For the text-containing cell, return its midpoint in [x, y] coordinate format. 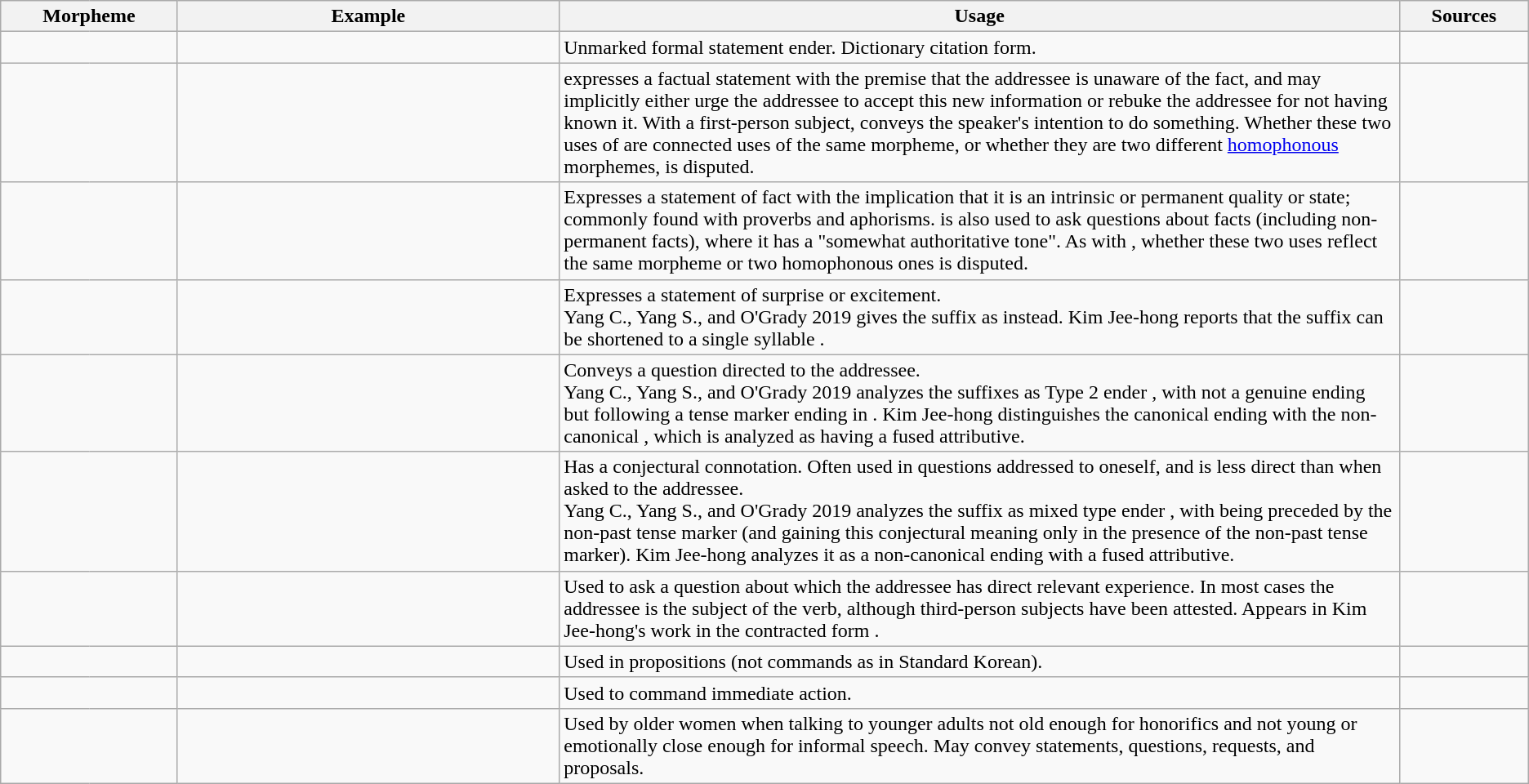
Used in propositions (not commands as in Standard Korean). [980, 661]
Usage [980, 16]
Morpheme [89, 16]
Example [368, 16]
Used to command immediate action. [980, 693]
Unmarked formal statement ender. Dictionary citation form. [980, 47]
Sources [1464, 16]
